For the text-containing cell, return its midpoint in (x, y) coordinate format. 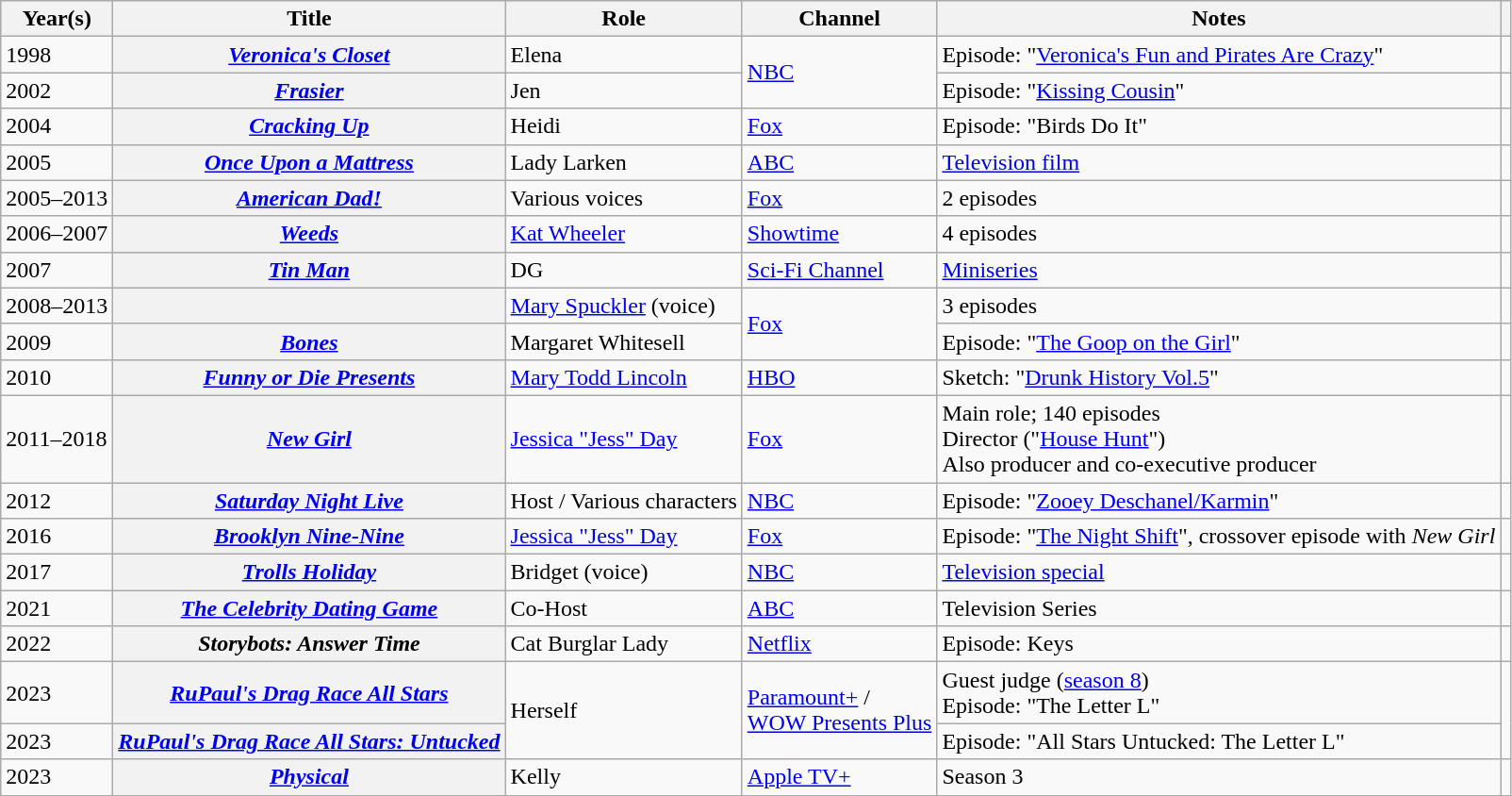
Role (624, 19)
Mary Todd Lincoln (624, 377)
Veronica's Closet (309, 55)
Kelly (624, 777)
Various voices (624, 198)
Episode: "Kissing Cousin" (1219, 91)
Lady Larken (624, 162)
Paramount+ / WOW Presents Plus (839, 711)
4 episodes (1219, 234)
Apple TV+ (839, 777)
2021 (57, 608)
Season 3 (1219, 777)
2016 (57, 537)
Netflix (839, 644)
Television special (1219, 572)
Physical (309, 777)
Weeds (309, 234)
2008–2013 (57, 306)
Host / Various characters (624, 501)
Episode: "The Goop on the Girl" (1219, 341)
Episode: Keys (1219, 644)
Year(s) (57, 19)
DG (624, 270)
The Celebrity Dating Game (309, 608)
Brooklyn Nine-Nine (309, 537)
HBO (839, 377)
Episode: "Birds Do It" (1219, 126)
2005 (57, 162)
Elena (624, 55)
Cat Burglar Lady (624, 644)
2022 (57, 644)
Saturday Night Live (309, 501)
Television Series (1219, 608)
Herself (624, 711)
Channel (839, 19)
Miniseries (1219, 270)
2004 (57, 126)
Jen (624, 91)
Funny or Die Presents (309, 377)
Episode: "Zooey Deschanel/Karmin" (1219, 501)
2010 (57, 377)
Trolls Holiday (309, 572)
American Dad! (309, 198)
Frasier (309, 91)
2017 (57, 572)
1998 (57, 55)
Episode: "All Stars Untucked: The Letter L" (1219, 741)
Guest judge (season 8) Episode: "The Letter L" (1219, 692)
2007 (57, 270)
Main role; 140 episodesDirector ("House Hunt")Also producer and co-executive producer (1219, 439)
Kat Wheeler (624, 234)
Sci-Fi Channel (839, 270)
RuPaul's Drag Race All Stars: Untucked (309, 741)
Title (309, 19)
Bones (309, 341)
Episode: "The Night Shift", crossover episode with New Girl (1219, 537)
RuPaul's Drag Race All Stars (309, 692)
New Girl (309, 439)
2006–2007 (57, 234)
Episode: "Veronica's Fun and Pirates Are Crazy" (1219, 55)
Once Upon a Mattress (309, 162)
2005–2013 (57, 198)
Television film (1219, 162)
Sketch: "Drunk History Vol.5" (1219, 377)
Notes (1219, 19)
Co-Host (624, 608)
Storybots: Answer Time (309, 644)
3 episodes (1219, 306)
2 episodes (1219, 198)
Cracking Up (309, 126)
Showtime (839, 234)
Mary Spuckler (voice) (624, 306)
2009 (57, 341)
Margaret Whitesell (624, 341)
Heidi (624, 126)
2002 (57, 91)
2011–2018 (57, 439)
Bridget (voice) (624, 572)
2012 (57, 501)
Tin Man (309, 270)
